Search for the cell housing the specified text and yield its [X, Y] center coordinate. 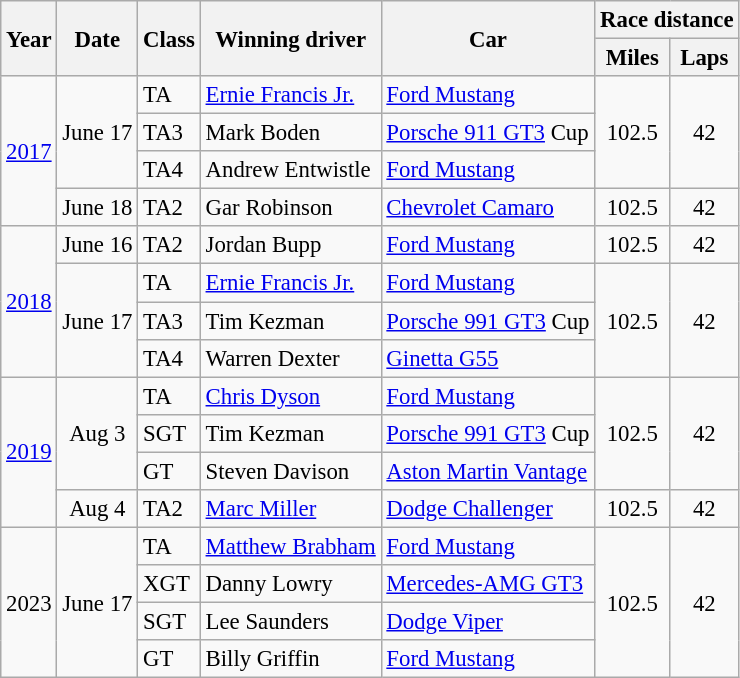
Andrew Entwistle [290, 170]
Lee Saunders [290, 621]
Aston Martin Vantage [488, 471]
June 16 [98, 245]
Aug 4 [98, 509]
2023 [29, 602]
Steven Davison [290, 471]
Marc Miller [290, 509]
Miles [632, 58]
Date [98, 38]
Matthew Brabham [290, 546]
Ginetta G55 [488, 358]
XGT [170, 584]
2017 [29, 151]
Laps [704, 58]
Gar Robinson [290, 208]
Dodge Viper [488, 621]
Jordan Bupp [290, 245]
Dodge Challenger [488, 509]
Aug 3 [98, 434]
Warren Dexter [290, 358]
June 18 [98, 208]
Danny Lowry [290, 584]
Race distance [667, 20]
Class [170, 38]
2018 [29, 301]
Year [29, 38]
Porsche 911 GT3 Cup [488, 133]
Chris Dyson [290, 396]
Chevrolet Camaro [488, 208]
Winning driver [290, 38]
Mercedes-AMG GT3 [488, 584]
Billy Griffin [290, 659]
Mark Boden [290, 133]
Car [488, 38]
2019 [29, 452]
